Scan for the cell matching the given text and deliver its [X, Y] coordinate at center. 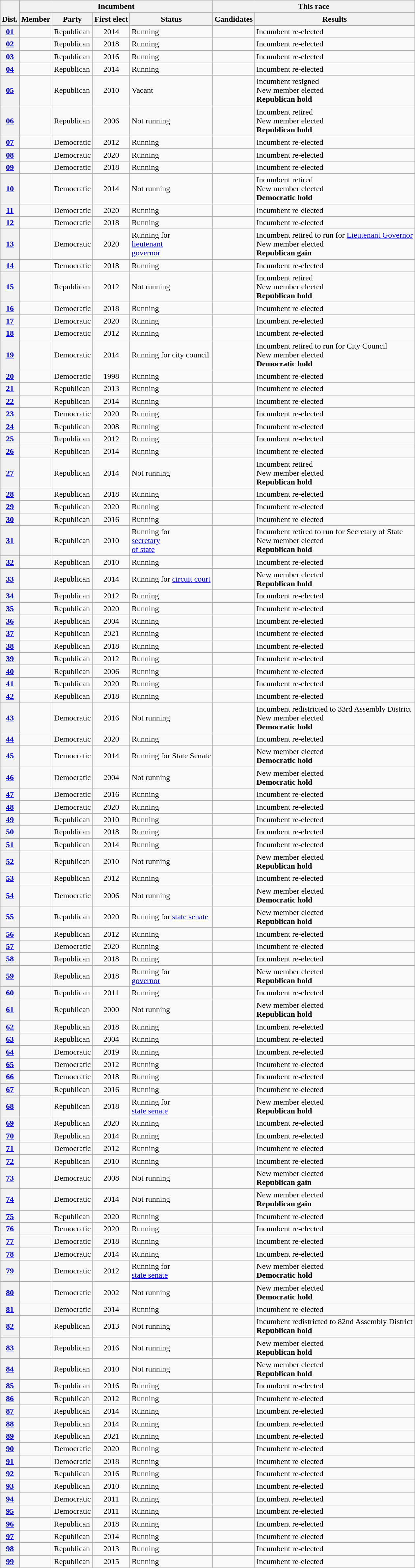
Running for circuit court [171, 579]
95 [10, 1511]
24 [10, 426]
03 [10, 57]
31 [10, 541]
63 [10, 1039]
29 [10, 507]
2019 [111, 1052]
Incumbent retired to run for City CouncilNew member electedDemocratic hold [335, 355]
09 [10, 167]
22 [10, 401]
97 [10, 1536]
99 [10, 1561]
85 [10, 1386]
This race [314, 7]
54 [10, 895]
34 [10, 596]
80 [10, 1292]
42 [10, 696]
43 [10, 718]
Incumbent retired to run for Lieutenant Governor New member electedRepublican gain [335, 244]
18 [10, 333]
90 [10, 1449]
1998 [111, 376]
First elect [111, 19]
45 [10, 756]
88 [10, 1424]
72 [10, 1161]
2015 [111, 1561]
02 [10, 44]
Member [36, 19]
Running for city council [171, 355]
96 [10, 1524]
92 [10, 1474]
28 [10, 494]
66 [10, 1077]
Status [171, 19]
38 [10, 646]
53 [10, 878]
56 [10, 934]
15 [10, 287]
32 [10, 562]
Incumbent resignedNew member electedRepublican hold [335, 91]
81 [10, 1309]
17 [10, 321]
14 [10, 266]
2000 [111, 1010]
Incumbent retiredNew member electedDemocratic hold [335, 189]
58 [10, 959]
87 [10, 1411]
Incumbent retired to run for Secretary of StateNew member electedRepublican hold [335, 541]
16 [10, 308]
93 [10, 1486]
75 [10, 1216]
52 [10, 862]
78 [10, 1254]
44 [10, 739]
30 [10, 519]
Running forlieutenantgovernor [171, 244]
26 [10, 451]
07 [10, 142]
47 [10, 795]
86 [10, 1398]
55 [10, 917]
Results [335, 19]
37 [10, 634]
23 [10, 414]
Party [72, 19]
21 [10, 389]
83 [10, 1347]
71 [10, 1148]
33 [10, 579]
11 [10, 210]
74 [10, 1199]
48 [10, 807]
05 [10, 91]
69 [10, 1123]
39 [10, 659]
64 [10, 1052]
51 [10, 845]
Running forsecretaryof state [171, 541]
08 [10, 155]
Dist. [10, 13]
20 [10, 376]
Vacant [171, 91]
98 [10, 1549]
01 [10, 32]
91 [10, 1461]
50 [10, 832]
62 [10, 1027]
67 [10, 1089]
60 [10, 993]
35 [10, 609]
Running forgovernor [171, 976]
68 [10, 1107]
70 [10, 1136]
46 [10, 777]
Running for State Senate [171, 756]
82 [10, 1326]
36 [10, 621]
76 [10, 1229]
73 [10, 1178]
12 [10, 223]
84 [10, 1369]
59 [10, 976]
10 [10, 189]
Running for state senate [171, 917]
40 [10, 671]
Incumbent redistricted to 33rd Assembly DistrictNew member electedDemocratic hold [335, 718]
Incumbent redistricted to 82nd Assembly DistrictRepublican hold [335, 1326]
Candidates [234, 19]
Incumbent [116, 7]
2002 [111, 1292]
65 [10, 1064]
89 [10, 1436]
19 [10, 355]
27 [10, 473]
04 [10, 69]
13 [10, 244]
41 [10, 684]
77 [10, 1241]
79 [10, 1271]
61 [10, 1010]
49 [10, 820]
06 [10, 121]
94 [10, 1499]
57 [10, 946]
25 [10, 439]
